Locate the cell with the specified text and output its [x, y] center coordinate. 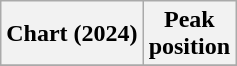
Peakposition [189, 34]
Chart (2024) [72, 34]
